Capture the cell that displays the provided text and extract its (X, Y) central coordinate. 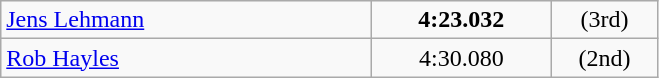
(3rd) (604, 20)
4:30.080 (462, 58)
4:23.032 (462, 20)
Jens Lehmann (186, 20)
Rob Hayles (186, 58)
(2nd) (604, 58)
